Provide the [X, Y] coordinate of the cell's center where the given text is located.  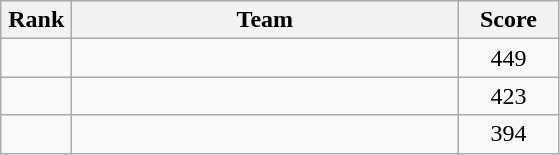
449 [508, 58]
Team [265, 20]
Score [508, 20]
423 [508, 96]
Rank [36, 20]
394 [508, 134]
